Provide the [X, Y] coordinate of the cell's center where the given text is located.  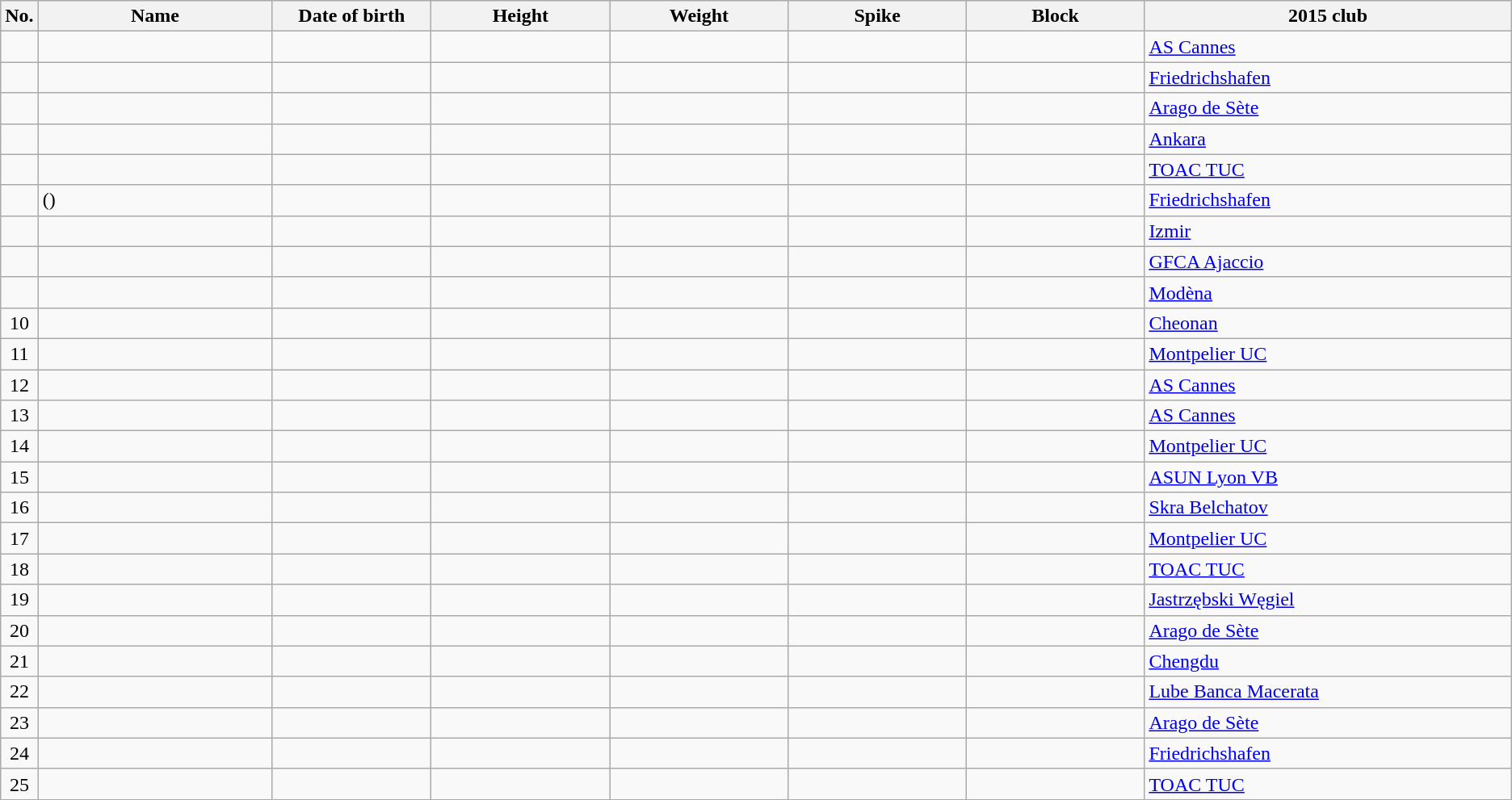
12 [19, 385]
No. [19, 16]
Izmir [1328, 231]
22 [19, 692]
24 [19, 753]
16 [19, 508]
Height [520, 16]
11 [19, 354]
Date of birth [352, 16]
21 [19, 661]
Jastrzębski Węgiel [1328, 600]
GFCA Ajaccio [1328, 262]
23 [19, 723]
20 [19, 630]
Lube Banca Macerata [1328, 692]
Weight [699, 16]
Chengdu [1328, 661]
Spike [877, 16]
ASUN Lyon VB [1328, 477]
14 [19, 446]
25 [19, 784]
() [155, 200]
15 [19, 477]
Block [1055, 16]
10 [19, 323]
13 [19, 416]
18 [19, 569]
2015 club [1328, 16]
Ankara [1328, 139]
Skra Belchatov [1328, 508]
19 [19, 600]
17 [19, 538]
Name [155, 16]
Modèna [1328, 292]
Cheonan [1328, 323]
